Provide the [X, Y] coordinate of the cell's center where the given text is located.  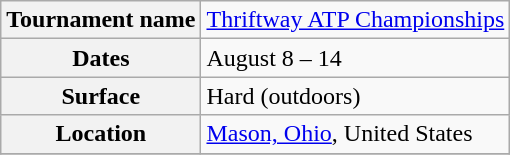
Surface [101, 96]
Thriftway ATP Championships [356, 20]
Location [101, 134]
Mason, Ohio, United States [356, 134]
Hard (outdoors) [356, 96]
Tournament name [101, 20]
Dates [101, 58]
August 8 – 14 [356, 58]
